Scan for the cell matching the given text and deliver its [x, y] coordinate at center. 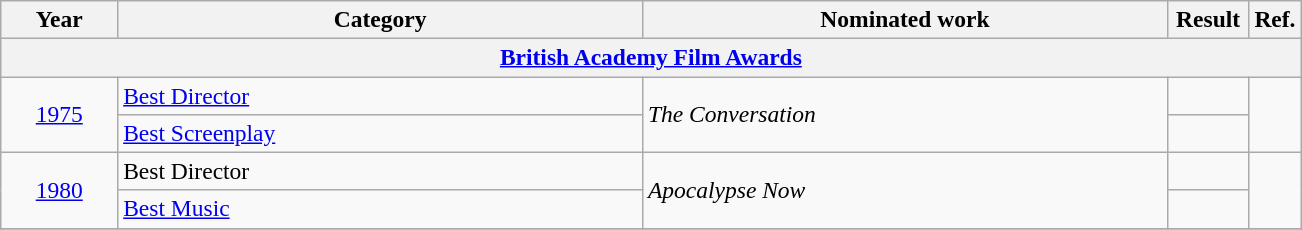
The Conversation [906, 114]
Best Music [380, 209]
Apocalypse Now [906, 190]
Result [1208, 19]
Category [380, 19]
British Academy Film Awards [651, 57]
Nominated work [906, 19]
1975 [60, 114]
Best Screenplay [380, 133]
Ref. [1275, 19]
Year [60, 19]
1980 [60, 190]
